Find where the given text appears and provide that cell's center as (X, Y) coordinate. 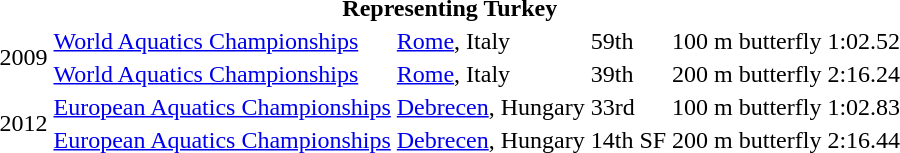
33rd (628, 107)
Debrecen, Hungary (490, 107)
European Aquatics Championships (222, 107)
39th (628, 74)
200 m butterfly (747, 74)
59th (628, 41)
